Search for the cell housing the specified text and yield its [X, Y] center coordinate. 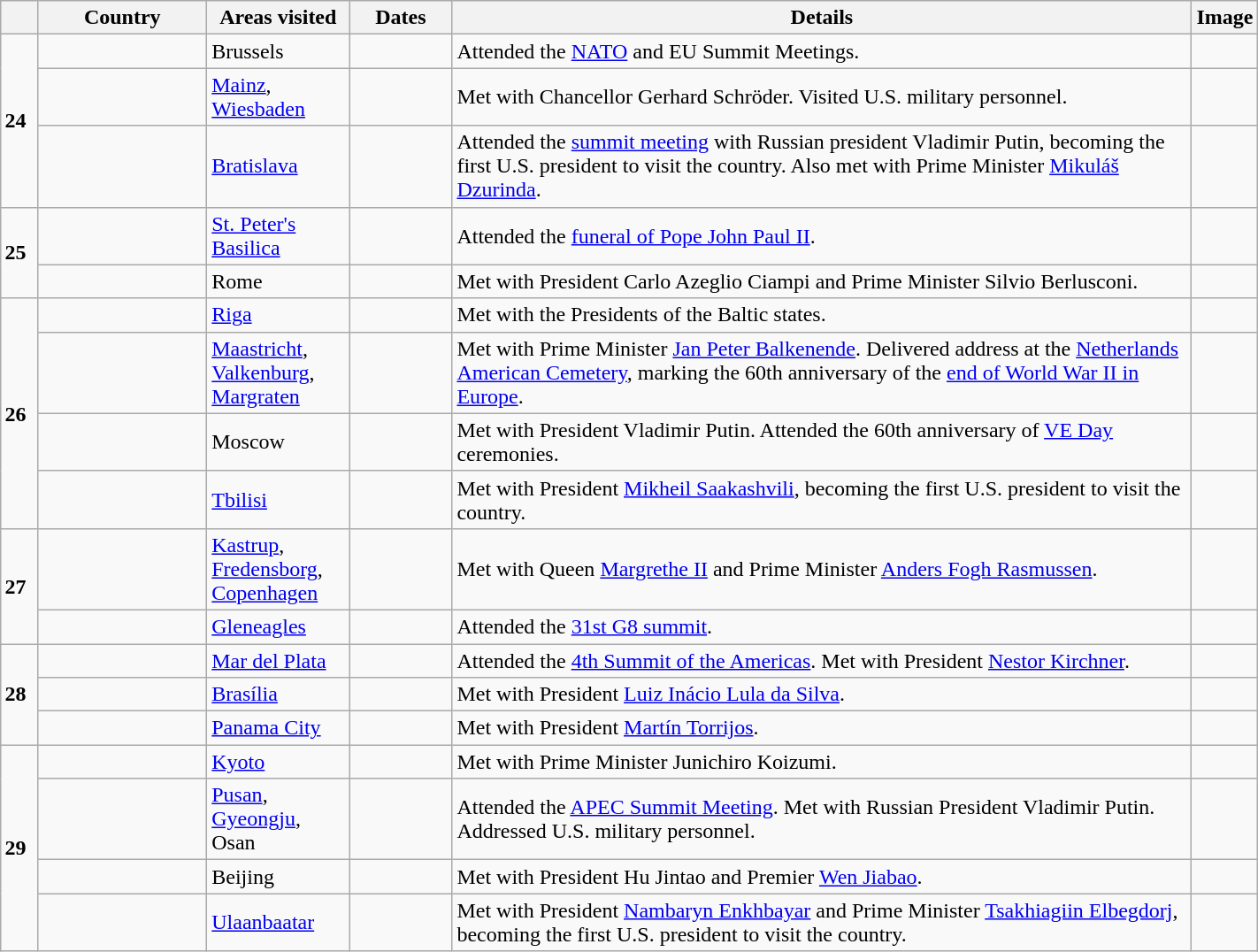
Areas visited [278, 18]
Moscow [278, 442]
Attended the 4th Summit of the Americas. Met with President Nestor Kirchner. [822, 661]
Attended the APEC Summit Meeting. Met with Russian President Vladimir Putin. Addressed U.S. military personnel. [822, 819]
Met with President Nambaryn Enkhbayar and Prime Minister Tsakhiagiin Elbegdorj, becoming the first U.S. president to visit the country. [822, 922]
Mar del Plata [278, 661]
Riga [278, 315]
Met with President Vladimir Putin. Attended the 60th anniversary of VE Day ceremonies. [822, 442]
St. Peter's Basilica [278, 235]
Tbilisi [278, 499]
Met with President Hu Jintao and Premier Wen Jiabao. [822, 877]
28 [19, 695]
Panama City [278, 728]
Rome [278, 281]
Met with President Martín Torrijos. [822, 728]
25 [19, 253]
Kastrup,Fredensborg,Copenhagen [278, 569]
27 [19, 586]
Kyoto [278, 762]
Ulaanbaatar [278, 922]
Bratislava [278, 166]
26 [19, 413]
Met with President Luiz Inácio Lula da Silva. [822, 695]
Maastricht,Valkenburg,Margraten [278, 372]
Attended the funeral of Pope John Paul II. [822, 235]
Met with President Mikheil Saakashvili, becoming the first U.S. president to visit the country. [822, 499]
Met with President Carlo Azeglio Ciampi and Prime Minister Silvio Berlusconi. [822, 281]
Details [822, 18]
Gleneagles [278, 626]
Beijing [278, 877]
Met with Queen Margrethe II and Prime Minister Anders Fogh Rasmussen. [822, 569]
Attended the 31st G8 summit. [822, 626]
Pusan,Gyeongju,Osan [278, 819]
24 [19, 120]
Brussels [278, 51]
Image [1224, 18]
Met with the Presidents of the Baltic states. [822, 315]
Dates [401, 18]
Country [122, 18]
Met with Chancellor Gerhard Schröder. Visited U.S. military personnel. [822, 97]
Brasília [278, 695]
Attended the NATO and EU Summit Meetings. [822, 51]
Mainz,Wiesbaden [278, 97]
Met with Prime Minister Junichiro Koizumi. [822, 762]
29 [19, 848]
